Extract the [x, y] coordinate from the center of the cell holding the provided text.  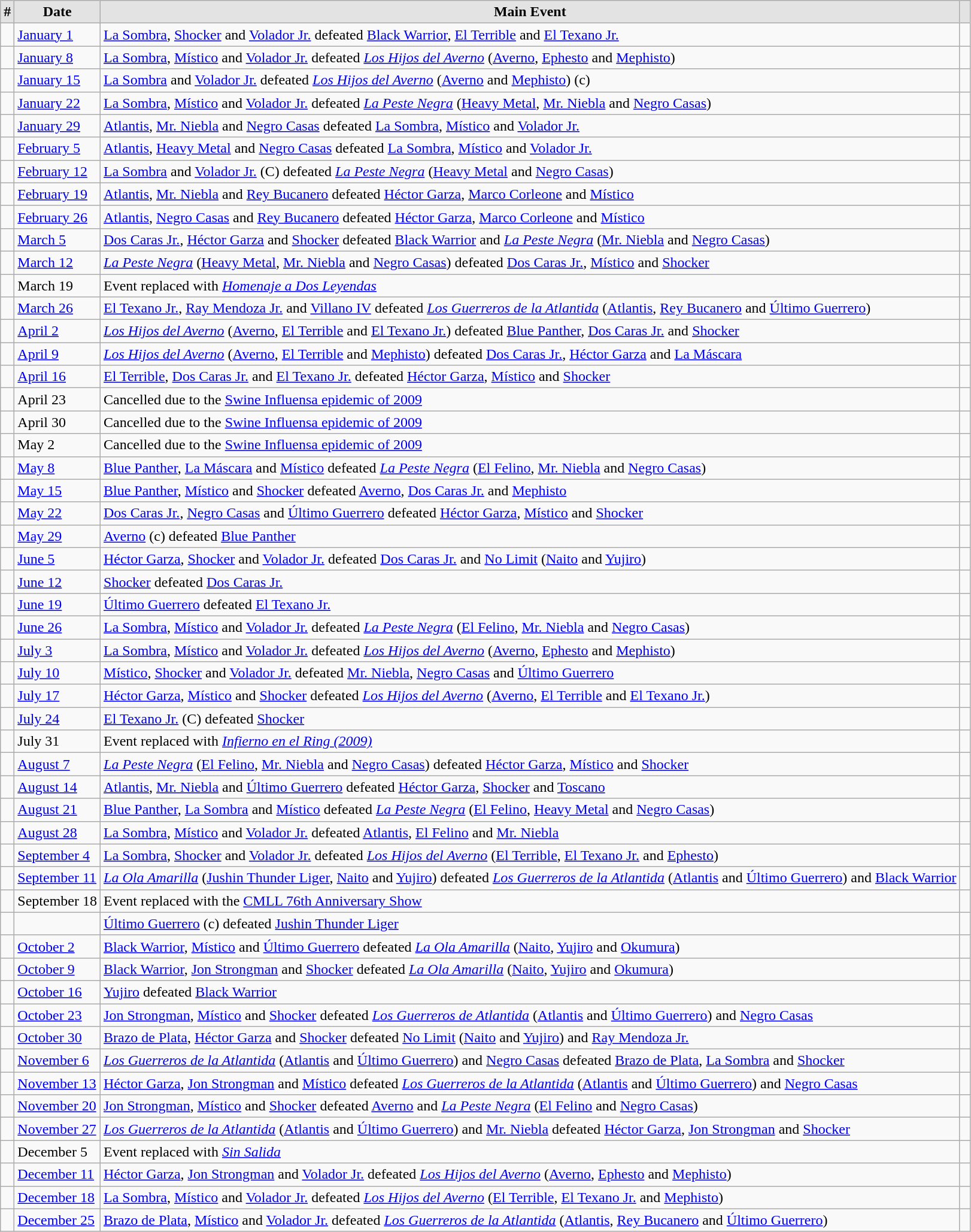
June 26 [57, 627]
Héctor Garza, Místico and Shocker defeated Los Hijos del Averno (Averno, El Terrible and El Texano Jr.) [530, 696]
January 29 [57, 126]
January 22 [57, 103]
Jon Strongman, Místico and Shocker defeated Averno and La Peste Negra (El Felino and Negro Casas) [530, 1106]
February 5 [57, 149]
May 15 [57, 491]
January 8 [57, 57]
Los Guerreros de la Atlantida (Atlantis and Último Guerrero) and Mr. Niebla defeated Héctor Garza, Jon Strongman and Shocker [530, 1129]
Jon Strongman, Místico and Shocker defeated Los Guerreros de Atlantida (Atlantis and Último Guerrero) and Negro Casas [530, 1015]
Dos Caras Jr., Negro Casas and Último Guerrero defeated Héctor Garza, Místico and Shocker [530, 513]
August 21 [57, 810]
August 28 [57, 833]
La Ola Amarilla (Jushin Thunder Liger, Naito and Yujiro) defeated Los Guerreros de la Atlantida (Atlantis and Último Guerrero) and Black Warrior [530, 878]
October 16 [57, 992]
April 16 [57, 377]
Los Hijos del Averno (Averno, El Terrible and El Texano Jr.) defeated Blue Panther, Dos Caras Jr. and Shocker [530, 331]
Main Event [530, 12]
Dos Caras Jr., Héctor Garza and Shocker defeated Black Warrior and La Peste Negra (Mr. Niebla and Negro Casas) [530, 240]
Black Warrior, Jon Strongman and Shocker defeated La Ola Amarilla (Naito, Yujiro and Okumura) [530, 969]
December 11 [57, 1175]
January 1 [57, 35]
Event replaced with Infierno en el Ring (2009) [530, 741]
Blue Panther, Místico and Shocker defeated Averno, Dos Caras Jr. and Mephisto [530, 491]
March 5 [57, 240]
La Sombra, Místico and Volador Jr. defeated Atlantis, El Felino and Mr. Niebla [530, 833]
October 23 [57, 1015]
July 31 [57, 741]
El Texano Jr. (C) defeated Shocker [530, 719]
Event replaced with Homenaje a Dos Leyendas [530, 286]
Místico, Shocker and Volador Jr. defeated Mr. Niebla, Negro Casas and Último Guerrero [530, 673]
Héctor Garza, Shocker and Volador Jr. defeated Dos Caras Jr. and No Limit (Naito and Yujiro) [530, 559]
April 9 [57, 354]
February 12 [57, 171]
September 11 [57, 878]
March 19 [57, 286]
Último Guerrero defeated El Texano Jr. [530, 604]
Héctor Garza, Jon Strongman and Místico defeated Los Guerreros de la Atlantida (Atlantis and Último Guerrero) and Negro Casas [530, 1083]
April 2 [57, 331]
September 4 [57, 855]
Blue Panther, La Máscara and Místico defeated La Peste Negra (El Felino, Mr. Niebla and Negro Casas) [530, 468]
La Sombra, Místico and Volador Jr. defeated Los Hijos del Averno (El Terrible, El Texano Jr. and Mephisto) [530, 1197]
Atlantis, Negro Casas and Rey Bucanero defeated Héctor Garza, Marco Corleone and Místico [530, 217]
La Sombra, Místico and Volador Jr. defeated La Peste Negra (El Felino, Mr. Niebla and Negro Casas) [530, 627]
La Sombra and Volador Jr. (C) defeated La Peste Negra (Heavy Metal and Negro Casas) [530, 171]
September 18 [57, 901]
December 25 [57, 1220]
May 8 [57, 468]
El Texano Jr., Ray Mendoza Jr. and Villano IV defeated Los Guerreros de la Atlantida (Atlantis, Rey Bucanero and Último Guerrero) [530, 308]
March 12 [57, 262]
Atlantis, Mr. Niebla and Negro Casas defeated La Sombra, Místico and Volador Jr. [530, 126]
April 23 [57, 399]
Atlantis, Mr. Niebla and Rey Bucanero defeated Héctor Garza, Marco Corleone and Místico [530, 194]
La Sombra, Shocker and Volador Jr. defeated Black Warrior, El Terrible and El Texano Jr. [530, 35]
June 12 [57, 582]
August 7 [57, 764]
Averno (c) defeated Blue Panther [530, 536]
December 18 [57, 1197]
Yujiro defeated Black Warrior [530, 992]
La Sombra and Volador Jr. defeated Los Hijos del Averno (Averno and Mephisto) (c) [530, 80]
March 26 [57, 308]
August 14 [57, 787]
Los Hijos del Averno (Averno, El Terrible and Mephisto) defeated Dos Caras Jr., Héctor Garza and La Máscara [530, 354]
December 5 [57, 1152]
La Sombra, Místico and Volador Jr. defeated La Peste Negra (Heavy Metal, Mr. Niebla and Negro Casas) [530, 103]
Event replaced with Sin Salida [530, 1152]
November 13 [57, 1083]
Héctor Garza, Jon Strongman and Volador Jr. defeated Los Hijos del Averno (Averno, Ephesto and Mephisto) [530, 1175]
Brazo de Plata, Héctor Garza and Shocker defeated No Limit (Naito and Yujiro) and Ray Mendoza Jr. [530, 1038]
Shocker defeated Dos Caras Jr. [530, 582]
July 10 [57, 673]
May 29 [57, 536]
February 19 [57, 194]
May 22 [57, 513]
October 9 [57, 969]
July 24 [57, 719]
Event replaced with the CMLL 76th Anniversary Show [530, 901]
La Peste Negra (El Felino, Mr. Niebla and Negro Casas) defeated Héctor Garza, Místico and Shocker [530, 764]
Atlantis, Mr. Niebla and Último Guerrero defeated Héctor Garza, Shocker and Toscano [530, 787]
June 19 [57, 604]
July 17 [57, 696]
November 6 [57, 1061]
# [7, 12]
La Peste Negra (Heavy Metal, Mr. Niebla and Negro Casas) defeated Dos Caras Jr., Místico and Shocker [530, 262]
April 30 [57, 422]
La Sombra, Shocker and Volador Jr. defeated Los Hijos del Averno (El Terrible, El Texano Jr. and Ephesto) [530, 855]
October 30 [57, 1038]
El Terrible, Dos Caras Jr. and El Texano Jr. defeated Héctor Garza, Místico and Shocker [530, 377]
Blue Panther, La Sombra and Místico defeated La Peste Negra (El Felino, Heavy Metal and Negro Casas) [530, 810]
October 2 [57, 946]
June 5 [57, 559]
November 27 [57, 1129]
Date [57, 12]
November 20 [57, 1106]
July 3 [57, 650]
Los Guerreros de la Atlantida (Atlantis and Último Guerrero) and Negro Casas defeated Brazo de Plata, La Sombra and Shocker [530, 1061]
February 26 [57, 217]
Último Guerrero (c) defeated Jushin Thunder Liger [530, 924]
January 15 [57, 80]
Black Warrior, Místico and Último Guerrero defeated La Ola Amarilla (Naito, Yujiro and Okumura) [530, 946]
May 2 [57, 445]
Brazo de Plata, Místico and Volador Jr. defeated Los Guerreros de la Atlantida (Atlantis, Rey Bucanero and Último Guerrero) [530, 1220]
Atlantis, Heavy Metal and Negro Casas defeated La Sombra, Místico and Volador Jr. [530, 149]
